For the text-containing cell, return its midpoint in (X, Y) coordinate format. 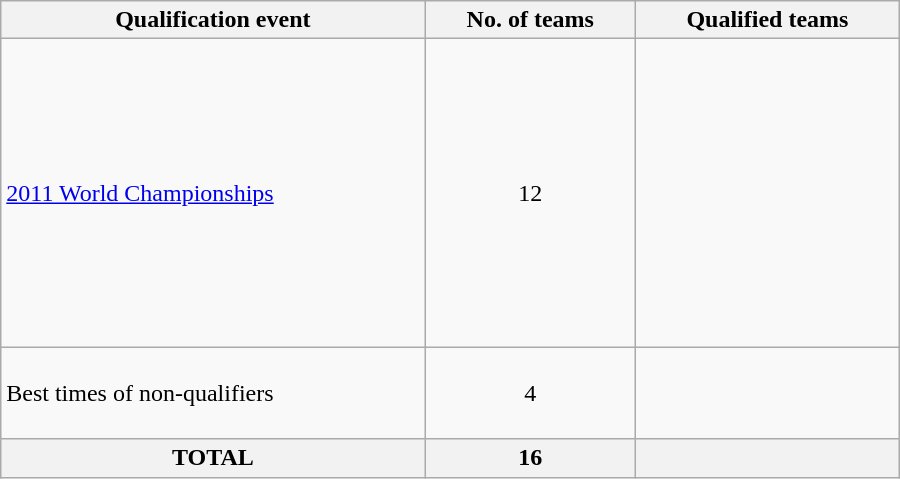
2011 World Championships (213, 193)
Best times of non-qualifiers (213, 393)
No. of teams (530, 20)
Qualification event (213, 20)
TOTAL (213, 458)
4 (530, 393)
Qualified teams (768, 20)
16 (530, 458)
12 (530, 193)
